Provide the (X, Y) coordinate of the cell's center where the given text is located.  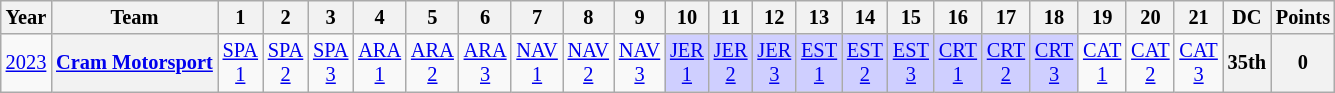
9 (640, 17)
SPA1 (240, 63)
35th (1247, 63)
8 (588, 17)
Points (1303, 17)
Year (26, 17)
10 (687, 17)
CRT1 (958, 63)
CRT3 (1054, 63)
17 (1006, 17)
3 (330, 17)
ARA1 (380, 63)
21 (1198, 17)
6 (486, 17)
11 (731, 17)
Team (134, 17)
JER2 (731, 63)
ARA3 (486, 63)
EST2 (865, 63)
ARA2 (432, 63)
JER1 (687, 63)
CRT2 (1006, 63)
20 (1150, 17)
1 (240, 17)
NAV2 (588, 63)
EST1 (819, 63)
0 (1303, 63)
CAT3 (1198, 63)
4 (380, 17)
13 (819, 17)
NAV3 (640, 63)
7 (536, 17)
14 (865, 17)
18 (1054, 17)
CAT1 (1102, 63)
SPA2 (286, 63)
CAT2 (1150, 63)
12 (774, 17)
5 (432, 17)
19 (1102, 17)
16 (958, 17)
2023 (26, 63)
DC (1247, 17)
EST3 (911, 63)
JER3 (774, 63)
NAV1 (536, 63)
SPA3 (330, 63)
2 (286, 17)
Cram Motorsport (134, 63)
15 (911, 17)
